Search for the cell housing the specified text and yield its (x, y) center coordinate. 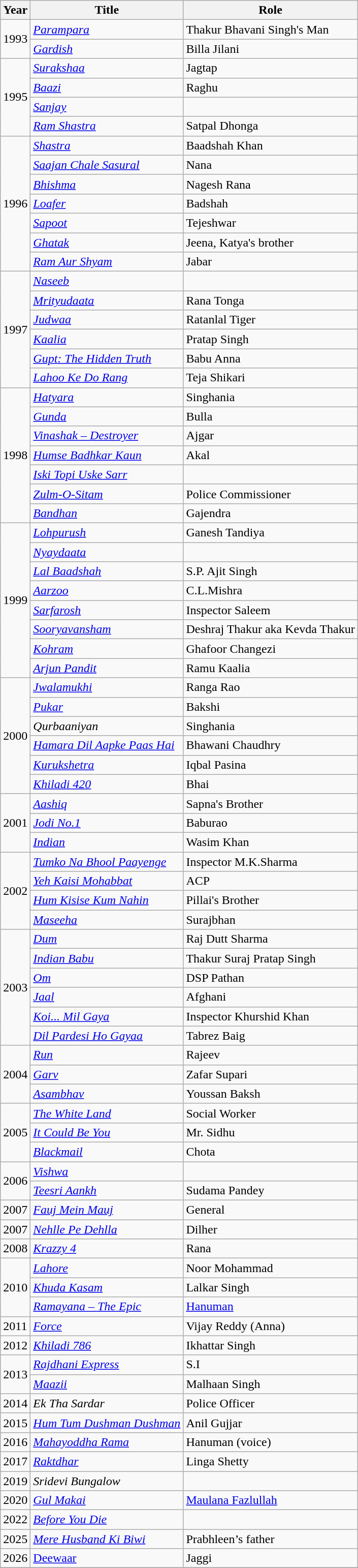
Billa Jilani (270, 49)
Afghani (270, 997)
Teesri Aankh (107, 1191)
Inspector Saleem (270, 610)
1998 (15, 455)
Force (107, 1326)
Ram Aur Shyam (107, 262)
Mrityudaata (107, 300)
Ghafoor Changezi (270, 649)
Prabhleen’s father (270, 1539)
Maulana Fazlullah (270, 1500)
Hum Tum Dushman Dushman (107, 1423)
Title (107, 10)
Yeh Kaisi Mohabbat (107, 881)
Iqbal Pasina (270, 765)
Chota (270, 1152)
Jeena, Katya's brother (270, 243)
Jaal (107, 997)
2015 (15, 1423)
The White Land (107, 1113)
S.P. Ajit Singh (270, 571)
Gul Makai (107, 1500)
Kaalia (107, 339)
Krazzy 4 (107, 1249)
Tejeshwar (270, 223)
2001 (15, 823)
1993 (15, 39)
Shastra (107, 145)
Before You Die (107, 1520)
Arjun Pandit (107, 668)
Anil Gujjar (270, 1423)
Hanuman (270, 1307)
2000 (15, 736)
Year (15, 10)
Saajan Chale Sasural (107, 165)
2020 (15, 1500)
Mere Husband Ki Biwi (107, 1539)
Satpal Dhonga (270, 126)
Loafer (107, 203)
Thakur Bhavani Singh's Man (270, 29)
Vishwa (107, 1171)
Jwalamukhi (107, 687)
Koi... Mil Gaya (107, 1016)
Om (107, 978)
2012 (15, 1345)
Ek Tha Sardar (107, 1403)
Naseeb (107, 281)
Zulm-O-Sitam (107, 494)
Pukar (107, 707)
Badshah (270, 203)
1996 (15, 203)
Sudama Pandey (270, 1191)
Inspector Khurshid Khan (270, 1016)
Maazii (107, 1384)
Ratanlal Tiger (270, 320)
Noor Mohammad (270, 1268)
Lohpurush (107, 532)
2004 (15, 1074)
Police Officer (270, 1403)
Nyaydaata (107, 552)
ACP (270, 881)
Jodi No.1 (107, 823)
Dilher (270, 1229)
Raj Dutt Sharma (270, 939)
Vinashak – Destroyer (107, 436)
Rana (270, 1249)
Iski Topi Uske Sarr (107, 474)
Ghatak (107, 243)
Raktdhar (107, 1461)
C.L.Mishra (270, 591)
Sapoot (107, 223)
Pillai's Brother (270, 900)
2025 (15, 1539)
Linga Shetty (270, 1461)
1999 (15, 600)
Gunda (107, 416)
Gajendra (270, 513)
Babu Anna (270, 358)
Wasim Khan (270, 842)
1997 (15, 329)
Ikhattar Singh (270, 1345)
Role (270, 10)
Ram Shastra (107, 126)
2013 (15, 1374)
Bhai (270, 784)
Police Commissioner (270, 494)
Parampara (107, 29)
Surakshaa (107, 68)
Mr. Sidhu (270, 1132)
DSP Pathan (270, 978)
It Could Be You (107, 1132)
2008 (15, 1249)
Hatyara (107, 397)
Ramu Kaalia (270, 668)
2017 (15, 1461)
S.I (270, 1365)
Rana Tonga (270, 300)
Hanuman (voice) (270, 1442)
2026 (15, 1558)
Malhaan Singh (270, 1384)
Lal Baadshah (107, 571)
Sridevi Bungalow (107, 1481)
Akal (270, 455)
Thakur Suraj Pratap Singh (270, 958)
2011 (15, 1326)
Jaggi (270, 1558)
2014 (15, 1403)
Indian (107, 842)
Bhishma (107, 184)
Tabrez Baig (270, 1036)
Kurukshetra (107, 765)
Qurbaaniyan (107, 726)
Fauj Mein Mauj (107, 1210)
Run (107, 1055)
Khiladi 420 (107, 784)
Mahayoddha Rama (107, 1442)
Bulla (270, 416)
Zafar Supari (270, 1074)
Blackmail (107, 1152)
Ajgar (270, 436)
Inspector M.K.Sharma (270, 862)
2022 (15, 1520)
Baazi (107, 87)
Garv (107, 1074)
Maseeha (107, 920)
2005 (15, 1132)
Surajbhan (270, 920)
Jagtap (270, 68)
Asambhav (107, 1094)
Deshraj Thakur aka Kevda Thakur (270, 629)
2006 (15, 1181)
Gupt: The Hidden Truth (107, 358)
Judwaa (107, 320)
Lahore (107, 1268)
Khuda Kasam (107, 1287)
2019 (15, 1481)
Bandhan (107, 513)
Bhawani Chaudhry (270, 745)
2003 (15, 987)
2002 (15, 891)
Lahoo Ke Do Rang (107, 378)
Bakshi (270, 707)
Sooryavansham (107, 629)
Indian Babu (107, 958)
Sapna's Brother (270, 803)
Aashiq (107, 803)
Pratap Singh (270, 339)
Nehlle Pe Dehlla (107, 1229)
2016 (15, 1442)
Kohram (107, 649)
Sanjay (107, 107)
Ramayana – The Epic (107, 1307)
Nana (270, 165)
Jabar (270, 262)
1995 (15, 97)
Raghu (270, 87)
Humse Badhkar Kaun (107, 455)
Tumko Na Bhool Paayenge (107, 862)
Aarzoo (107, 591)
Ranga Rao (270, 687)
Gardish (107, 49)
Nagesh Rana (270, 184)
Teja Shikari (270, 378)
Lalkar Singh (270, 1287)
Sarfarosh (107, 610)
Baburao (270, 823)
Hamara Dil Aapke Paas Hai (107, 745)
Khiladi 786 (107, 1345)
Rajeev (270, 1055)
Vijay Reddy (Anna) (270, 1326)
Baadshah Khan (270, 145)
Deewaar (107, 1558)
General (270, 1210)
Youssan Baksh (270, 1094)
Dum (107, 939)
Rajdhani Express (107, 1365)
Ganesh Tandiya (270, 532)
Social Worker (270, 1113)
Hum Kisise Kum Nahin (107, 900)
Dil Pardesi Ho Gayaa (107, 1036)
2010 (15, 1287)
